Search for the cell housing the specified text and yield its [X, Y] center coordinate. 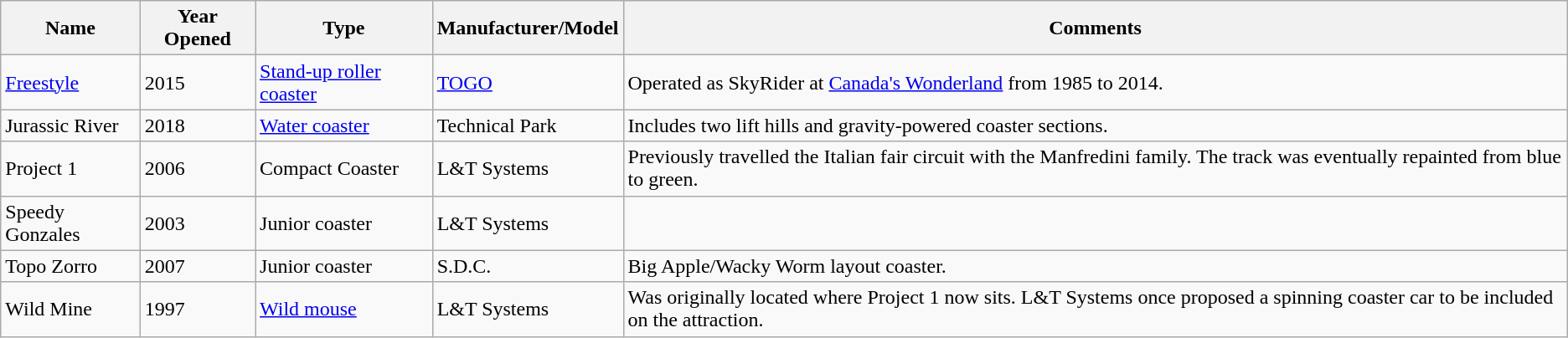
Operated as SkyRider at Canada's Wonderland from 1985 to 2014. [1096, 82]
2007 [198, 266]
TOGO [528, 82]
Type [344, 28]
Wild Mine [70, 310]
1997 [198, 310]
Topo Zorro [70, 266]
Freestyle [70, 82]
Compact Coaster [344, 169]
Wild mouse [344, 310]
Big Apple/Wacky Worm layout coaster. [1096, 266]
Name [70, 28]
2006 [198, 169]
Jurassic River [70, 125]
2018 [198, 125]
Technical Park [528, 125]
Speedy Gonzales [70, 223]
S.D.C. [528, 266]
2003 [198, 223]
Comments [1096, 28]
Was originally located where Project 1 now sits. L&T Systems once proposed a spinning coaster car to be included on the attraction. [1096, 310]
Water coaster [344, 125]
Year Opened [198, 28]
Project 1 [70, 169]
Previously travelled the Italian fair circuit with the Manfredini family. The track was eventually repainted from blue to green. [1096, 169]
Includes two lift hills and gravity-powered coaster sections. [1096, 125]
2015 [198, 82]
Manufacturer/Model [528, 28]
Stand-up roller coaster [344, 82]
